Scan for the cell matching the given text and deliver its (x, y) coordinate at center. 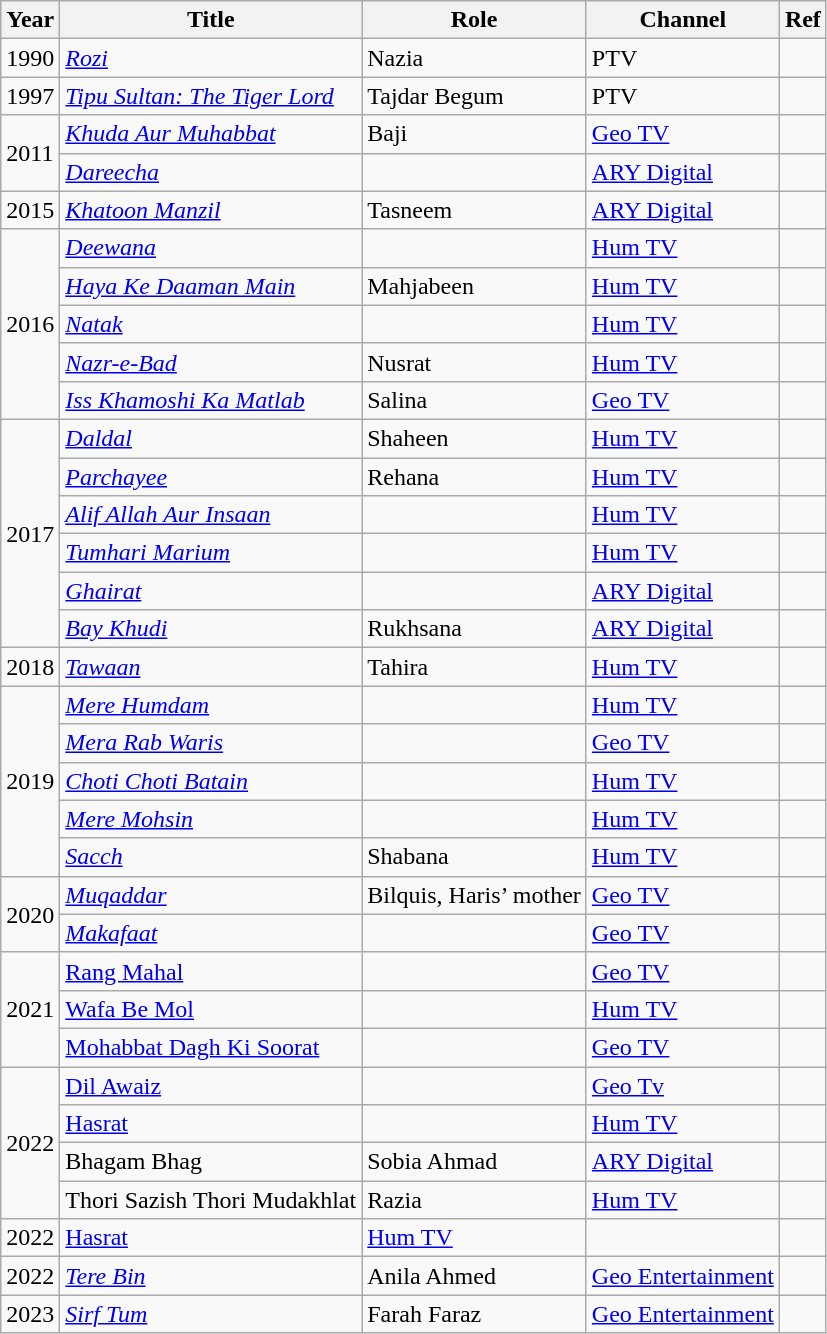
Tipu Sultan: The Tiger Lord (211, 96)
Mere Mohsin (211, 819)
Shaheen (474, 438)
Makafaat (211, 933)
Anila Ahmed (474, 1276)
Wafa Be Mol (211, 1009)
2020 (30, 914)
Farah Faraz (474, 1314)
2021 (30, 1009)
Rozi (211, 58)
Title (211, 20)
Natak (211, 324)
Rehana (474, 477)
Shabana (474, 857)
Mohabbat Dagh Ki Soorat (211, 1047)
2017 (30, 533)
2011 (30, 153)
1990 (30, 58)
Thori Sazish Thori Mudakhlat (211, 1200)
Mere Humdam (211, 705)
Bilquis, Haris’ mother (474, 895)
Tahira (474, 667)
Mera Rab Waris (211, 743)
Khuda Aur Muhabbat (211, 134)
Ref (802, 20)
Bhagam Bhag (211, 1162)
Salina (474, 400)
Rukhsana (474, 629)
Dil Awaiz (211, 1085)
Razia (474, 1200)
Deewana (211, 248)
Nazia (474, 58)
Parchayee (211, 477)
2019 (30, 781)
Channel (682, 20)
Iss Khamoshi Ka Matlab (211, 400)
Tawaan (211, 667)
Muqaddar (211, 895)
Role (474, 20)
2018 (30, 667)
Rang Mahal (211, 971)
Nazr-e-Bad (211, 362)
Dareecha (211, 172)
Tajdar Begum (474, 96)
Nusrat (474, 362)
Sacch (211, 857)
Tasneem (474, 210)
2016 (30, 324)
Year (30, 20)
Daldal (211, 438)
Haya Ke Daaman Main (211, 286)
Tumhari Marium (211, 553)
2015 (30, 210)
Choti Choti Batain (211, 781)
Ghairat (211, 591)
Alif Allah Aur Insaan (211, 515)
Sobia Ahmad (474, 1162)
Mahjabeen (474, 286)
Bay Khudi (211, 629)
2023 (30, 1314)
Baji (474, 134)
Tere Bin (211, 1276)
1997 (30, 96)
Sirf Tum (211, 1314)
Geo Tv (682, 1085)
Khatoon Manzil (211, 210)
